For the text-containing cell, return its midpoint in [X, Y] coordinate format. 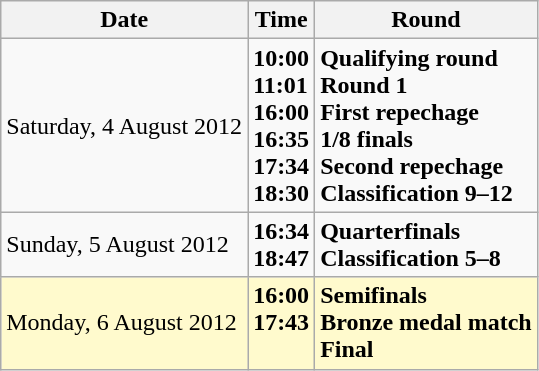
10:0011:0116:0016:3517:3418:30 [282, 126]
16:0017:43 [282, 323]
Time [282, 20]
Date [124, 20]
Saturday, 4 August 2012 [124, 126]
Monday, 6 August 2012 [124, 323]
Sunday, 5 August 2012 [124, 244]
SemifinalsBronze medal matchFinal [426, 323]
QuarterfinalsClassification 5–8 [426, 244]
Round [426, 20]
Qualifying roundRound 1First repechage1/8 finalsSecond repechageClassification 9–12 [426, 126]
16:3418:47 [282, 244]
